Provide the (X, Y) coordinate of the cell's center where the given text is located.  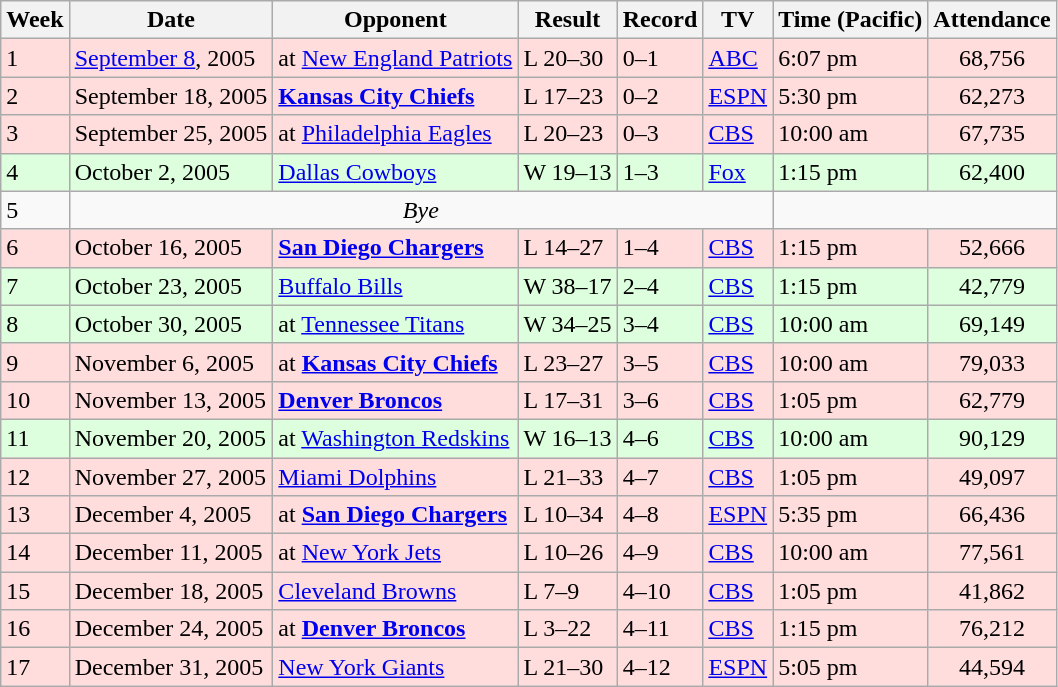
14 (35, 553)
September 8, 2005 (171, 58)
62,273 (992, 96)
New York Giants (396, 667)
at Kansas City Chiefs (396, 362)
Opponent (396, 20)
69,149 (992, 324)
November 20, 2005 (171, 438)
15 (35, 591)
Fox (738, 172)
October 16, 2005 (171, 248)
8 (35, 324)
17 (35, 667)
November 13, 2005 (171, 400)
6 (35, 248)
at Washington Redskins (396, 438)
at New York Jets (396, 553)
Kansas City Chiefs (396, 96)
Dallas Cowboys (396, 172)
Bye (420, 210)
3–6 (660, 400)
7 (35, 286)
77,561 (992, 553)
76,212 (992, 629)
Denver Broncos (396, 400)
at Denver Broncos (396, 629)
3–5 (660, 362)
68,756 (992, 58)
December 4, 2005 (171, 515)
62,779 (992, 400)
L 3–22 (568, 629)
L 14–27 (568, 248)
44,594 (992, 667)
5:35 pm (850, 515)
Attendance (992, 20)
11 (35, 438)
W 19–13 (568, 172)
4–12 (660, 667)
September 25, 2005 (171, 134)
52,666 (992, 248)
San Diego Chargers (396, 248)
67,735 (992, 134)
0–3 (660, 134)
1–3 (660, 172)
Buffalo Bills (396, 286)
41,862 (992, 591)
ABC (738, 58)
Result (568, 20)
66,436 (992, 515)
2 (35, 96)
42,779 (992, 286)
October 23, 2005 (171, 286)
4–8 (660, 515)
October 2, 2005 (171, 172)
at New England Patriots (396, 58)
5 (35, 210)
3 (35, 134)
L 7–9 (568, 591)
L 20–23 (568, 134)
December 24, 2005 (171, 629)
4 (35, 172)
at San Diego Chargers (396, 515)
4–7 (660, 477)
Cleveland Browns (396, 591)
1 (35, 58)
at Tennessee Titans (396, 324)
4–9 (660, 553)
Date (171, 20)
December 31, 2005 (171, 667)
90,129 (992, 438)
L 23–27 (568, 362)
6:07 pm (850, 58)
5:05 pm (850, 667)
4–10 (660, 591)
TV (738, 20)
12 (35, 477)
0–1 (660, 58)
November 6, 2005 (171, 362)
3–4 (660, 324)
at Philadelphia Eagles (396, 134)
Record (660, 20)
10 (35, 400)
13 (35, 515)
Week (35, 20)
December 18, 2005 (171, 591)
L 10–26 (568, 553)
W 34–25 (568, 324)
L 17–23 (568, 96)
49,097 (992, 477)
2–4 (660, 286)
L 21–33 (568, 477)
4–6 (660, 438)
September 18, 2005 (171, 96)
9 (35, 362)
Time (Pacific) (850, 20)
4–11 (660, 629)
W 16–13 (568, 438)
L 21–30 (568, 667)
1–4 (660, 248)
December 11, 2005 (171, 553)
62,400 (992, 172)
L 10–34 (568, 515)
Miami Dolphins (396, 477)
November 27, 2005 (171, 477)
L 17–31 (568, 400)
October 30, 2005 (171, 324)
0–2 (660, 96)
W 38–17 (568, 286)
L 20–30 (568, 58)
5:30 pm (850, 96)
16 (35, 629)
79,033 (992, 362)
